Pinpoint the cell where the given text exists, returning its (X, Y) midpoint coordinate. 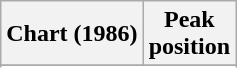
Peakposition (189, 34)
Chart (1986) (72, 34)
